Extract the [x, y] coordinate from the center of the cell holding the provided text.  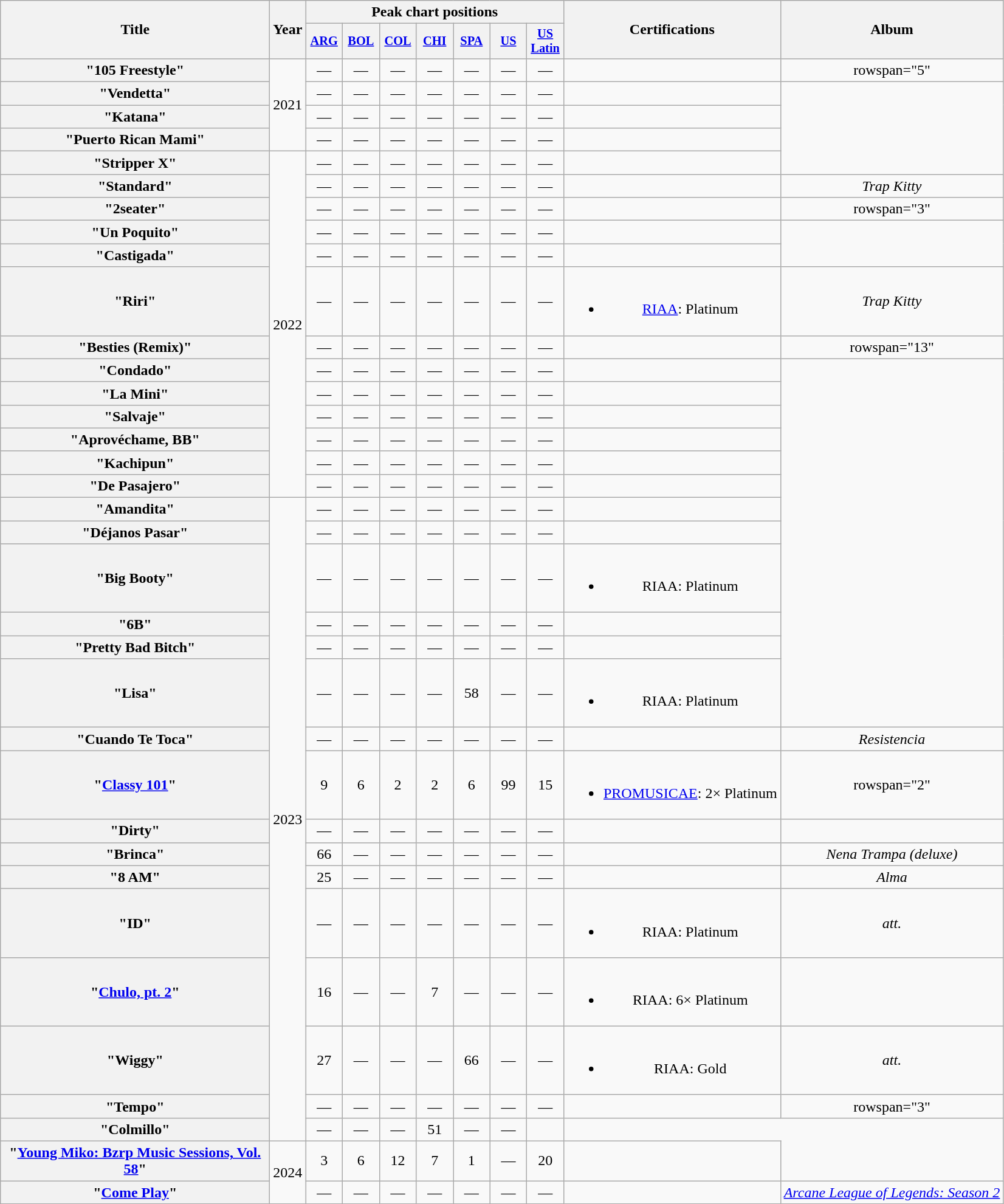
"Castigada" [135, 255]
Arcane League of Legends: Season 2 [892, 1192]
"Aprovéchame, BB" [135, 439]
"Wiggy" [135, 1060]
2021 [288, 105]
Peak chart positions [435, 12]
RIAA: 6× Platinum [672, 992]
SPA [472, 41]
27 [325, 1060]
Resistencia [892, 739]
CHI [435, 41]
"Come Play" [135, 1192]
US [508, 41]
Title [135, 30]
rowspan="13" [892, 347]
"Katana" [135, 117]
"Chulo, pt. 2" [135, 992]
"Puerto Rican Mami" [135, 140]
20 [546, 1161]
"Un Poquito" [135, 232]
rowspan="5" [892, 70]
1 [472, 1161]
rowspan="2" [892, 785]
12 [397, 1161]
99 [508, 785]
"De Pasajero" [135, 486]
"Cuando Te Toca" [135, 739]
RIAA: Gold [672, 1060]
16 [325, 992]
15 [546, 785]
"Colmillo" [135, 1129]
"Lisa" [135, 693]
"Salvaje" [135, 416]
"Big Booty" [135, 579]
"Vendetta" [135, 94]
"Besties (Remix)" [135, 347]
"Amandita" [135, 509]
Nena Trampa (deluxe) [892, 854]
58 [472, 693]
"Classy 101" [135, 785]
COL [397, 41]
9 [325, 785]
Certifications [672, 30]
"Riri" [135, 301]
"Brinca" [135, 854]
"Dirty" [135, 831]
PROMUSICAE: 2× Platinum [672, 785]
USLatin [546, 41]
"ID" [135, 923]
"Pretty Bad Bitch" [135, 647]
"Kachipun" [135, 463]
"Condado" [135, 370]
ARG [325, 41]
51 [435, 1129]
"Déjanos Pasar" [135, 532]
"Tempo" [135, 1106]
Alma [892, 877]
"Standard" [135, 186]
3 [325, 1161]
2022 [288, 325]
"6B" [135, 624]
25 [325, 877]
2024 [288, 1173]
"2seater" [135, 209]
Year [288, 30]
BOL [361, 41]
"Stripper X" [135, 163]
"Young Miko: Bzrp Music Sessions, Vol. 58" [135, 1161]
2023 [288, 819]
"La Mini" [135, 393]
Album [892, 30]
"8 AM" [135, 877]
"105 Freestyle" [135, 70]
